Detect which cell encompasses the target text, then output its [x, y] center coordinate. 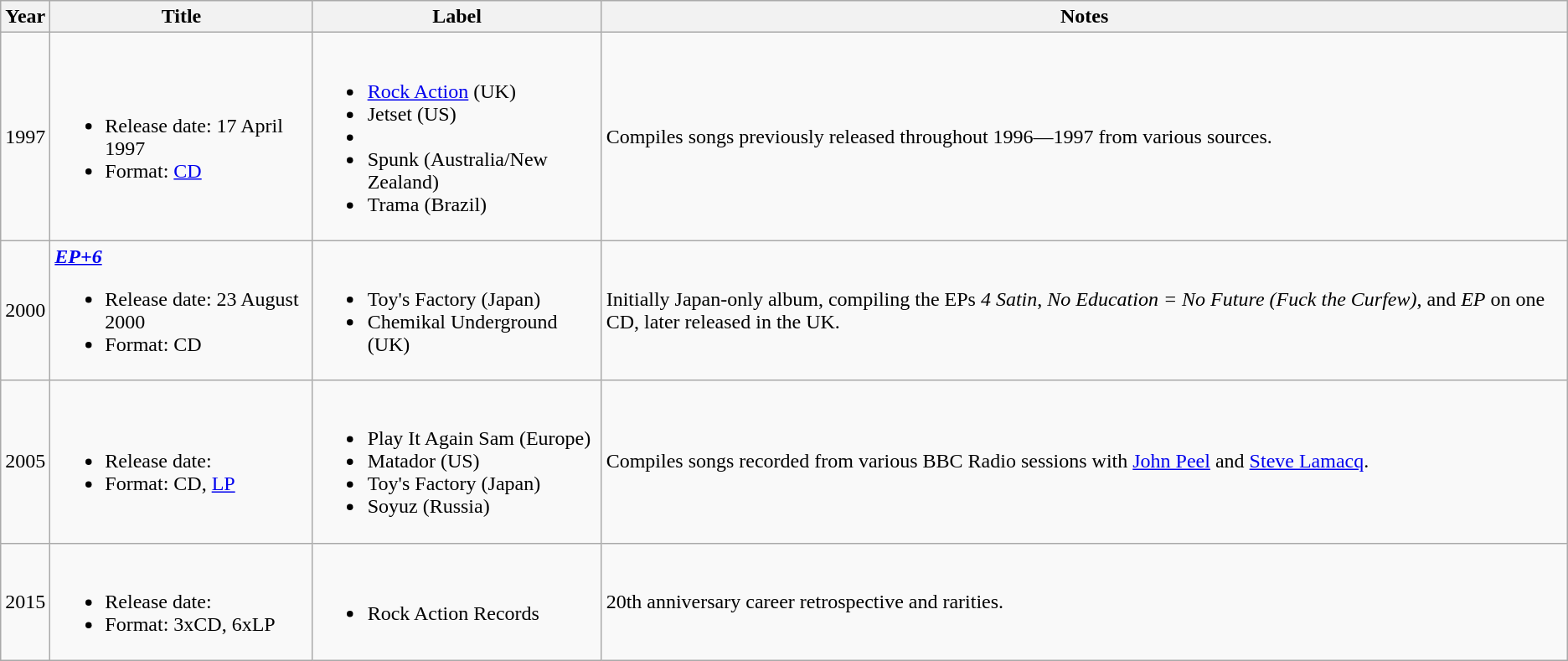
Title [181, 17]
2000 [25, 310]
Release date: Format: CD, LP [181, 462]
Year [25, 17]
20th anniversary career retrospective and rarities. [1084, 602]
2015 [25, 602]
Toy's Factory (Japan)Chemikal Underground (UK) [457, 310]
Release date: 17 April 1997Format: CD [181, 137]
Rock Action Records [457, 602]
Compiles songs recorded from various BBC Radio sessions with John Peel and Steve Lamacq. [1084, 462]
Compiles songs previously released throughout 1996—1997 from various sources. [1084, 137]
1997 [25, 137]
EP+6Release date: 23 August 2000Format: CD [181, 310]
Release date: Format: 3xCD, 6xLP [181, 602]
Initially Japan-only album, compiling the EPs 4 Satin, No Education = No Future (Fuck the Curfew), and EP on one CD, later released in the UK. [1084, 310]
Notes [1084, 17]
2005 [25, 462]
Label [457, 17]
Play It Again Sam (Europe)Matador (US)Toy's Factory (Japan)Soyuz (Russia) [457, 462]
Rock Action (UK)Jetset (US)Spunk (Australia/New Zealand)Trama (Brazil) [457, 137]
